Search for the cell housing the specified text and yield its [x, y] center coordinate. 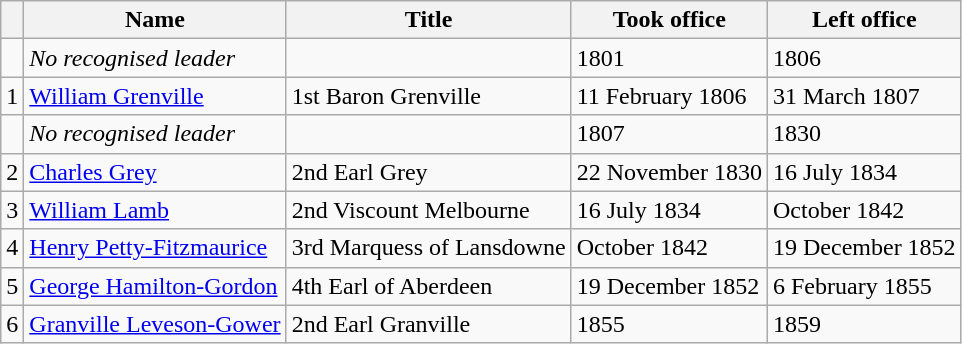
Granville Leveson-Gower [155, 324]
2nd Viscount Melbourne [428, 210]
2nd Earl Grey [428, 172]
Left office [864, 20]
4th Earl of Aberdeen [428, 286]
William Grenville [155, 96]
William Lamb [155, 210]
1807 [669, 134]
22 November 1830 [669, 172]
Henry Petty-Fitzmaurice [155, 248]
Name [155, 20]
George Hamilton-Gordon [155, 286]
11 February 1806 [669, 96]
31 March 1807 [864, 96]
Title [428, 20]
1 [12, 96]
2 [12, 172]
1st Baron Grenville [428, 96]
1806 [864, 58]
Charles Grey [155, 172]
1830 [864, 134]
6 February 1855 [864, 286]
3rd Marquess of Lansdowne [428, 248]
1855 [669, 324]
1859 [864, 324]
5 [12, 286]
Took office [669, 20]
4 [12, 248]
3 [12, 210]
6 [12, 324]
1801 [669, 58]
2nd Earl Granville [428, 324]
